Detect which cell encompasses the target text, then output its [X, Y] center coordinate. 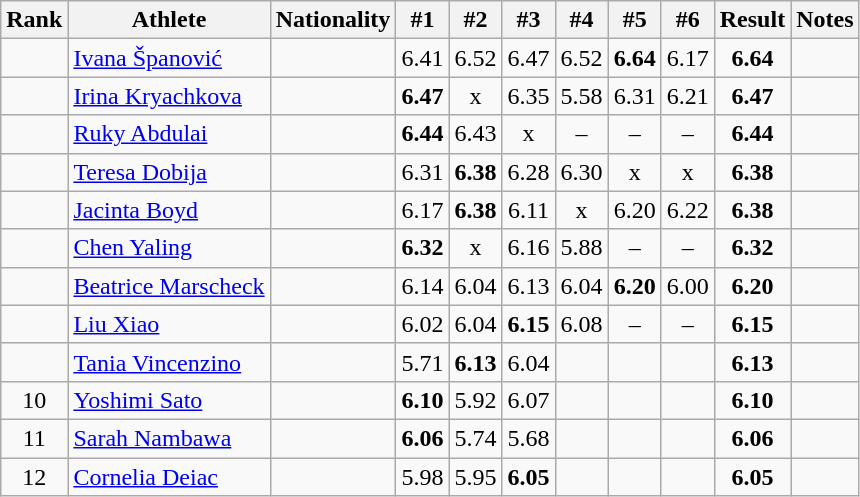
6.00 [688, 286]
6.28 [528, 172]
Beatrice Marscheck [169, 286]
#6 [688, 20]
#2 [476, 20]
Ruky Abdulai [169, 134]
6.11 [528, 210]
Jacinta Boyd [169, 210]
Sarah Nambawa [169, 438]
Yoshimi Sato [169, 400]
6.07 [528, 400]
6.22 [688, 210]
6.35 [528, 96]
6.08 [582, 324]
Athlete [169, 20]
Rank [34, 20]
6.14 [422, 286]
Ivana Španović [169, 58]
#5 [634, 20]
5.88 [582, 248]
5.95 [476, 477]
Tania Vincenzino [169, 362]
6.02 [422, 324]
5.58 [582, 96]
6.30 [582, 172]
5.92 [476, 400]
Teresa Dobija [169, 172]
6.21 [688, 96]
Nationality [333, 20]
12 [34, 477]
Result [752, 20]
#1 [422, 20]
5.68 [528, 438]
6.41 [422, 58]
Notes [825, 20]
Irina Kryachkova [169, 96]
5.74 [476, 438]
#4 [582, 20]
11 [34, 438]
Liu Xiao [169, 324]
5.98 [422, 477]
5.71 [422, 362]
6.16 [528, 248]
Chen Yaling [169, 248]
#3 [528, 20]
6.43 [476, 134]
10 [34, 400]
Cornelia Deiac [169, 477]
